Detect which cell encompasses the target text, then output its [X, Y] center coordinate. 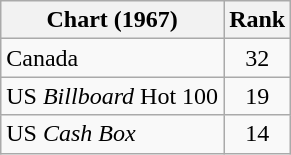
US Billboard Hot 100 [112, 96]
Rank [258, 20]
32 [258, 58]
US Cash Box [112, 134]
19 [258, 96]
14 [258, 134]
Chart (1967) [112, 20]
Canada [112, 58]
